Pinpoint the cell where the given text exists, returning its (X, Y) midpoint coordinate. 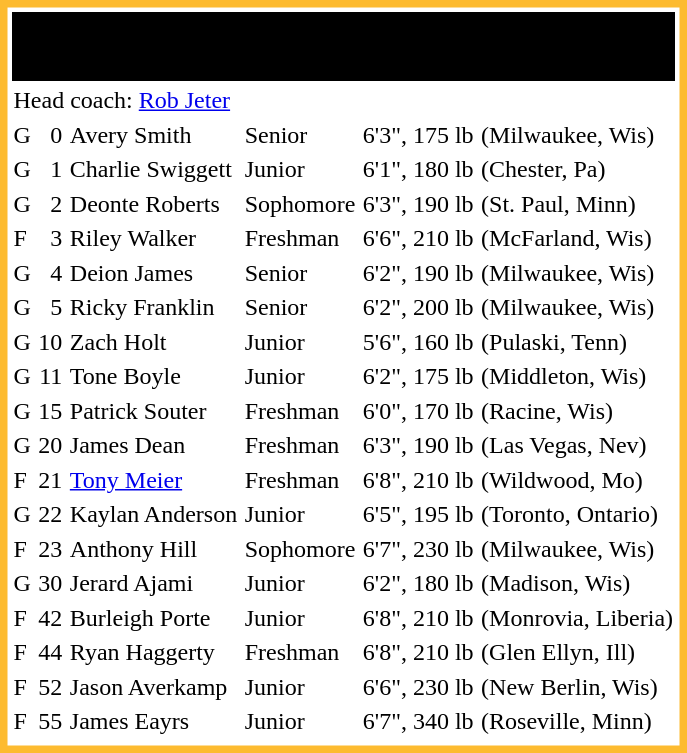
6'2", 190 lb (418, 273)
(Las Vegas, Nev) (578, 445)
(Glen Ellyn, Ill) (578, 653)
22 (50, 515)
Head coach: Rob Jeter (344, 101)
23 (50, 549)
Ricky Franklin (153, 307)
Tony Meier (153, 480)
10 (50, 342)
Ryan Haggerty (153, 653)
(Toronto, Ontario) (578, 515)
6'7", 340 lb (418, 721)
Patrick Souter (153, 411)
(New Berlin, Wis) (578, 687)
6'2", 200 lb (418, 307)
Deonte Roberts (153, 204)
1 (50, 169)
6'7", 230 lb (418, 549)
2 (50, 204)
(Middleton, Wis) (578, 377)
Charlie Swiggett (153, 169)
Milwaukee Men's Basketball2008–2009 Roster (344, 46)
Deion James (153, 273)
0 (50, 135)
52 (50, 687)
Burleigh Porte (153, 618)
30 (50, 583)
6'6", 210 lb (418, 239)
6'2", 175 lb (418, 377)
James Dean (153, 445)
(St. Paul, Minn) (578, 204)
Kaylan Anderson (153, 515)
6'6", 230 lb (418, 687)
(Chester, Pa) (578, 169)
Zach Holt (153, 342)
(McFarland, Wis) (578, 239)
(Roseville, Minn) (578, 721)
(Racine, Wis) (578, 411)
(Pulaski, Tenn) (578, 342)
44 (50, 653)
James Eayrs (153, 721)
55 (50, 721)
(Monrovia, Liberia) (578, 618)
(Wildwood, Mo) (578, 480)
42 (50, 618)
4 (50, 273)
11 (50, 377)
3 (50, 239)
6'0", 170 lb (418, 411)
Avery Smith (153, 135)
Jerard Ajami (153, 583)
21 (50, 480)
Anthony Hill (153, 549)
5'6", 160 lb (418, 342)
Jason Averkamp (153, 687)
Riley Walker (153, 239)
6'1", 180 lb (418, 169)
5 (50, 307)
6'3", 175 lb (418, 135)
6'2", 180 lb (418, 583)
6'5", 195 lb (418, 515)
15 (50, 411)
(Madison, Wis) (578, 583)
Tone Boyle (153, 377)
20 (50, 445)
